Return the (X, Y) coordinate for the center point of the cell that contains the specified text.  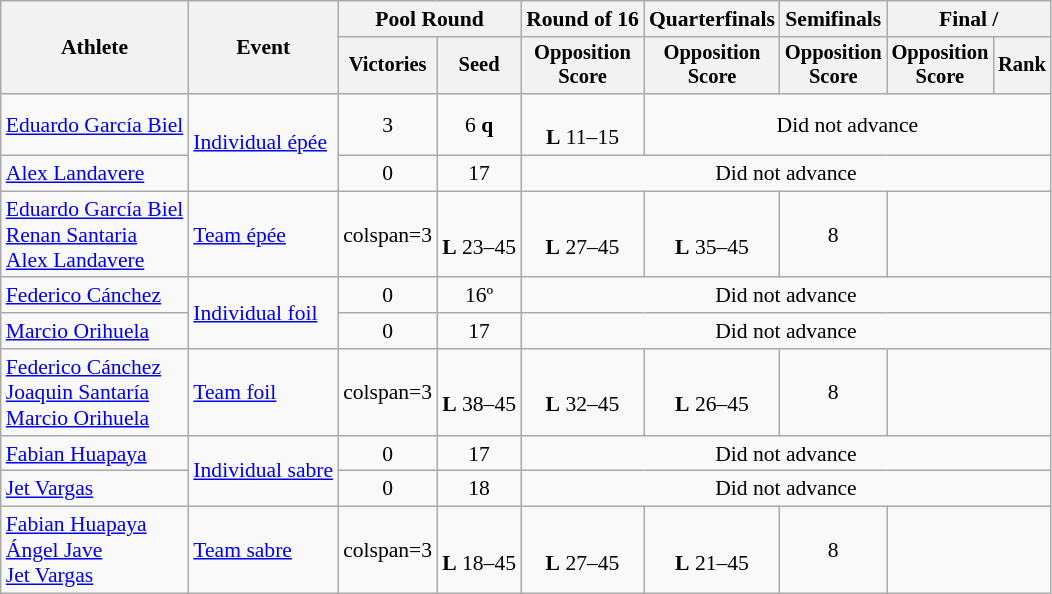
Team épée (263, 234)
Federico Cánchez (95, 296)
L 32–45 (582, 392)
Semifinals (834, 19)
Individual épée (263, 142)
Pool Round (430, 19)
Final / (969, 19)
Round of 16 (582, 19)
Seed (479, 66)
Team sabre (263, 550)
Fabian Huapaya (95, 454)
Federico CánchezJoaquin SantaríaMarcio Orihuela (95, 392)
Individual foil (263, 314)
L 11–15 (582, 124)
L 23–45 (479, 234)
16º (479, 296)
Quarterfinals (712, 19)
L 26–45 (712, 392)
6 q (479, 124)
18 (479, 489)
Eduardo García Biel (95, 124)
Event (263, 48)
Athlete (95, 48)
Fabian HuapayaÁngel JaveJet Vargas (95, 550)
L 35–45 (712, 234)
L 18–45 (479, 550)
L 21–45 (712, 550)
Marcio Orihuela (95, 331)
Eduardo García BielRenan SantariaAlex Landavere (95, 234)
Team foil (263, 392)
Individual sabre (263, 472)
L 38–45 (479, 392)
Alex Landavere (95, 174)
Victories (388, 66)
Rank (1022, 66)
Jet Vargas (95, 489)
3 (388, 124)
